Determine the [X, Y] coordinate at the center of the cell enclosing the given text.  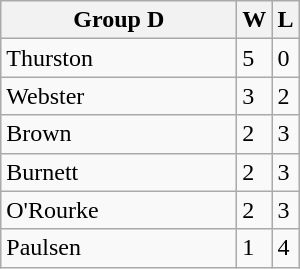
Brown [119, 134]
1 [254, 248]
L [286, 20]
Group D [119, 20]
0 [286, 58]
Paulsen [119, 248]
Thurston [119, 58]
Burnett [119, 172]
5 [254, 58]
Webster [119, 96]
4 [286, 248]
O'Rourke [119, 210]
W [254, 20]
